Scan for the cell matching the given text and deliver its [x, y] coordinate at center. 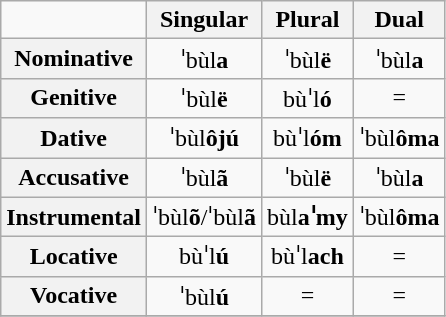
Locative [74, 257]
ˈbùlú [204, 296]
bùlaˈmy [308, 217]
Instrumental [74, 217]
Plural [308, 20]
ˈbùlõ/ˈbùlã [204, 217]
Dual [399, 20]
ˈbùlôjú [204, 138]
bùˈlú [204, 257]
Accusative [74, 178]
Vocative [74, 296]
Dative [74, 138]
bùˈlach [308, 257]
ˈbùlã [204, 178]
Genitive [74, 98]
bùˈló [308, 98]
Singular [204, 20]
Nominative [74, 59]
bùˈlóm [308, 138]
